For the text-containing cell, return its midpoint in (X, Y) coordinate format. 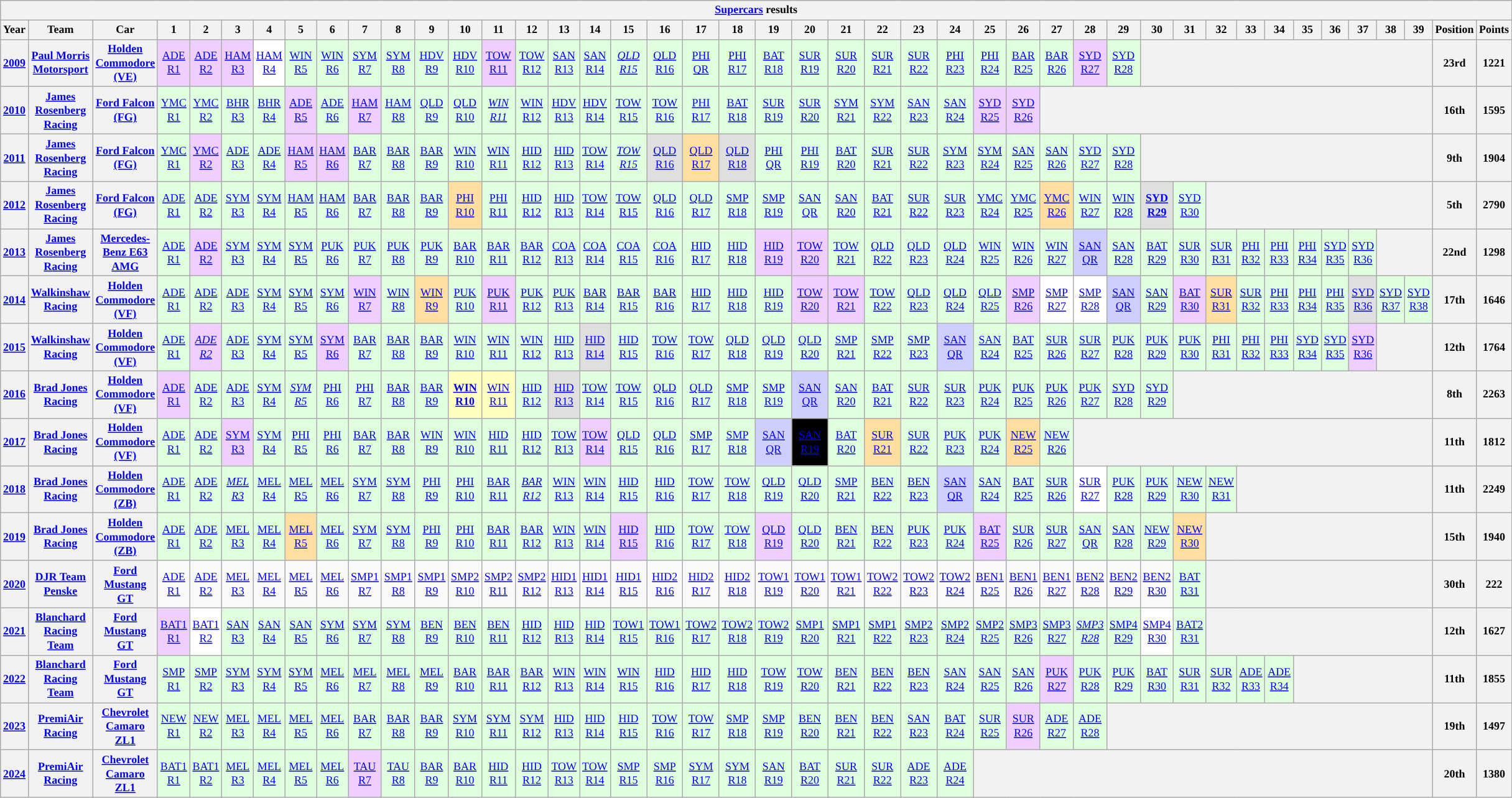
2021 (15, 631)
TOW2R22 (883, 584)
25 (990, 30)
BATR29 (1157, 253)
9th (1454, 157)
SMP3R28 (1090, 631)
COAR15 (628, 253)
BHRR3 (238, 110)
2023 (15, 726)
SMP1R21 (846, 631)
36 (1335, 30)
23rd (1454, 63)
8 (398, 30)
MELR8 (398, 679)
39 (1418, 30)
2022 (15, 679)
Car (125, 30)
HID2R16 (665, 584)
QLDR9 (432, 110)
MELR9 (432, 679)
38 (1391, 30)
HDVR10 (465, 63)
1221 (1494, 63)
2012 (15, 205)
15th (1454, 537)
TAUR8 (398, 774)
SYDR37 (1391, 300)
ADER28 (1090, 726)
SYMR10 (465, 726)
SMPR17 (701, 442)
COAR16 (665, 253)
8th (1454, 394)
SYMR17 (701, 774)
HID2R18 (737, 584)
SYMR11 (498, 726)
PHIR31 (1222, 347)
22nd (1454, 253)
TOW2R19 (774, 631)
HAMR3 (238, 63)
PUKR6 (332, 253)
HID1R13 (564, 584)
BHRR4 (270, 110)
SMPR15 (628, 774)
2024 (15, 774)
PHIR5 (301, 442)
PUKR12 (532, 300)
SMP3R26 (1023, 631)
HID1R15 (628, 584)
27 (1057, 30)
BEN2R30 (1157, 584)
TOW1R21 (846, 584)
BATR24 (955, 726)
PUKR13 (564, 300)
BARR16 (665, 300)
BAT2R31 (1190, 631)
SANR4 (270, 631)
TAUR7 (365, 774)
SYMR23 (955, 157)
HAMR8 (398, 110)
WINR15 (628, 679)
BEN2R29 (1123, 584)
13 (564, 30)
SMPR22 (883, 347)
TOW2R24 (955, 584)
BARR26 (1057, 63)
3 (238, 30)
PUKR7 (365, 253)
WINR8 (398, 300)
SMPR2 (206, 679)
NEWR26 (1057, 442)
SYMR18 (737, 774)
SMP1R22 (883, 631)
222 (1494, 584)
SMP3R27 (1057, 631)
SMP1R7 (365, 584)
2249 (1494, 489)
PUKR30 (1190, 347)
1646 (1494, 300)
2020 (15, 584)
SMP4R29 (1123, 631)
17 (701, 30)
WINR25 (990, 253)
BEN1R25 (990, 584)
SURR25 (990, 726)
SYMR21 (846, 110)
TOW1R20 (810, 584)
TOWR22 (883, 300)
29 (1123, 30)
WINR5 (301, 63)
ADER24 (955, 774)
2011 (15, 157)
1855 (1494, 679)
1904 (1494, 157)
SANR5 (301, 631)
SMPR26 (1023, 300)
1380 (1494, 774)
SYDR25 (990, 110)
2015 (15, 347)
SYDR26 (1023, 110)
21 (846, 30)
ADER23 (919, 774)
PUKR11 (498, 300)
WINR7 (365, 300)
BARR14 (595, 300)
QLDR22 (883, 253)
BARR25 (1023, 63)
34 (1279, 30)
SYDR38 (1418, 300)
1 (174, 30)
TOW2R23 (919, 584)
SMP2R12 (532, 584)
1497 (1494, 726)
ADER4 (270, 157)
BENR11 (498, 631)
12 (532, 30)
16th (1454, 110)
PHIR23 (955, 63)
TOWR12 (532, 63)
PUKR9 (432, 253)
SMPR1 (174, 679)
SMP1R9 (432, 584)
SMPR23 (919, 347)
SYMR22 (883, 110)
28 (1090, 30)
23 (919, 30)
26 (1023, 30)
SMP2R23 (919, 631)
BARR15 (628, 300)
HAMR7 (365, 110)
SYMR24 (990, 157)
BENR10 (465, 631)
SMPR27 (1057, 300)
TOWR19 (774, 679)
15 (628, 30)
SMP2R10 (465, 584)
HDVR14 (595, 110)
BEN1R26 (1023, 584)
11 (498, 30)
PHIR19 (810, 157)
20 (810, 30)
PUKR25 (1023, 394)
PUKR26 (1057, 394)
ADER6 (332, 110)
1940 (1494, 537)
NEWR29 (1157, 537)
Year (15, 30)
BATR31 (1190, 584)
2019 (15, 537)
4 (270, 30)
SYDR34 (1307, 347)
HDVR9 (432, 63)
TOW2R18 (737, 631)
SMP2R11 (498, 584)
10 (465, 30)
ADER33 (1251, 679)
Holden Commodore (VE) (125, 63)
PHIR11 (498, 205)
31 (1190, 30)
2016 (15, 394)
ADER27 (1057, 726)
WINR26 (1023, 253)
20th (1454, 774)
SMP4R30 (1157, 631)
SMP2R25 (990, 631)
1595 (1494, 110)
PHIR35 (1335, 300)
HID1R14 (595, 584)
22 (883, 30)
24 (955, 30)
SMPR28 (1090, 300)
TOW1R15 (628, 631)
YMCR26 (1057, 205)
SMP1R8 (398, 584)
1627 (1494, 631)
SANR29 (1157, 300)
14 (595, 30)
BEN1R27 (1057, 584)
NEWR2 (206, 726)
35 (1307, 30)
MELR7 (365, 679)
32 (1222, 30)
2014 (15, 300)
30 (1157, 30)
Mercedes-Benz E63 AMG (125, 253)
TOW1R19 (774, 584)
SYDR30 (1190, 205)
2013 (15, 253)
DJR Team Penske (60, 584)
TOW1R16 (665, 631)
Supercars results (756, 10)
33 (1251, 30)
YMCR25 (1023, 205)
17th (1454, 300)
HAMR4 (270, 63)
2017 (15, 442)
7 (365, 30)
SMPR16 (665, 774)
19th (1454, 726)
2009 (15, 63)
HDVR13 (564, 110)
19 (774, 30)
WINR6 (332, 63)
SURR30 (1190, 253)
16 (665, 30)
5th (1454, 205)
5 (301, 30)
BENR20 (810, 726)
NEWR1 (174, 726)
1298 (1494, 253)
2263 (1494, 394)
NEWR25 (1023, 442)
PHIR7 (365, 394)
ADER5 (301, 110)
NEWR31 (1222, 489)
2 (206, 30)
ADER34 (1279, 679)
PUKR8 (398, 253)
PHIR24 (990, 63)
1812 (1494, 442)
QLDR25 (990, 300)
9 (432, 30)
SMP2R24 (955, 631)
TOW2R17 (701, 631)
6 (332, 30)
WINR28 (1123, 205)
COAR14 (595, 253)
YMCR24 (990, 205)
SANR3 (238, 631)
Team (60, 30)
SANR14 (595, 63)
SYMR12 (532, 726)
TOWR11 (498, 63)
2010 (15, 110)
QLDR10 (465, 110)
18 (737, 30)
BENR9 (432, 631)
HID2R17 (701, 584)
SMP1R20 (810, 631)
2790 (1494, 205)
SANR13 (564, 63)
PUKR10 (465, 300)
30th (1454, 584)
37 (1363, 30)
COAR13 (564, 253)
2018 (15, 489)
1764 (1494, 347)
Position (1454, 30)
BEN2R28 (1090, 584)
Paul Morris Motorsport (60, 63)
Points (1494, 30)
